Extract the [x, y] coordinate from the center of the cell holding the provided text.  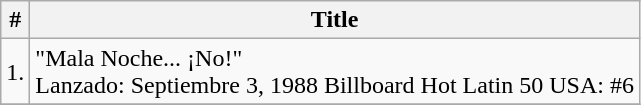
# [16, 20]
"Mala Noche... ¡No!"Lanzado: Septiembre 3, 1988 Billboard Hot Latin 50 USA: #6 [335, 72]
Title [335, 20]
1. [16, 72]
